Scan for the cell matching the given text and deliver its [x, y] coordinate at center. 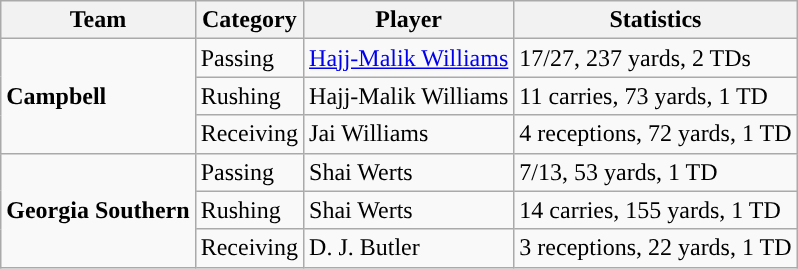
14 carries, 155 yards, 1 TD [656, 210]
Statistics [656, 20]
Jai Williams [409, 134]
Georgia Southern [98, 210]
4 receptions, 72 yards, 1 TD [656, 134]
Player [409, 20]
7/13, 53 yards, 1 TD [656, 172]
17/27, 237 yards, 2 TDs [656, 58]
11 carries, 73 yards, 1 TD [656, 96]
Campbell [98, 96]
Category [249, 20]
D. J. Butler [409, 248]
3 receptions, 22 yards, 1 TD [656, 248]
Team [98, 20]
